Return [X, Y] of the center of cell containing provided text 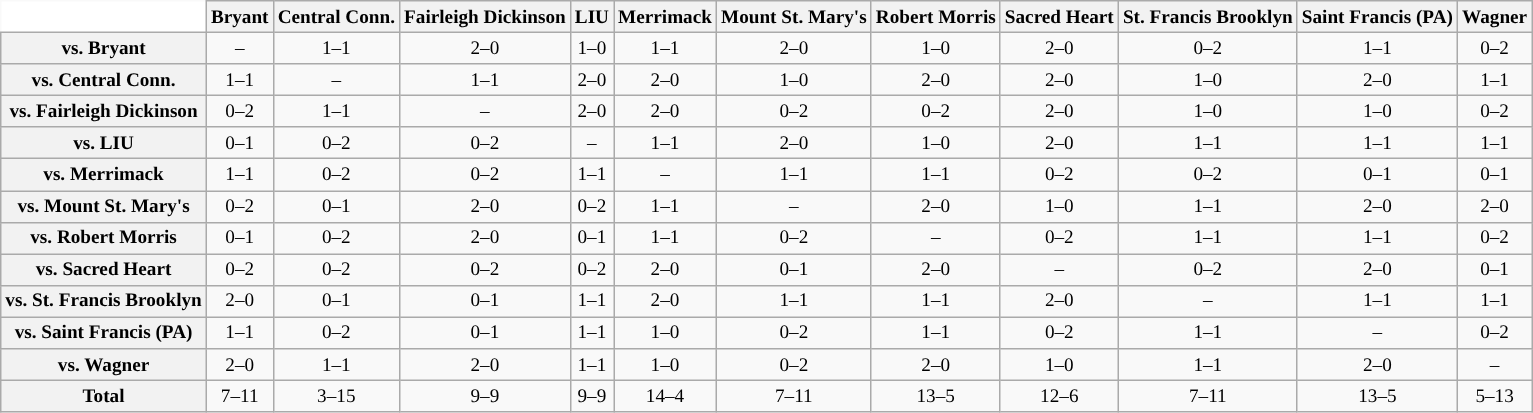
Bryant [240, 17]
5–13 [1494, 396]
vs. Central Conn. [104, 80]
vs. Mount St. Mary's [104, 206]
Saint Francis (PA) [1377, 17]
12–6 [1059, 396]
vs. Fairleigh Dickinson [104, 111]
vs. Saint Francis (PA) [104, 333]
3–15 [336, 396]
vs. Merrimack [104, 175]
vs. LIU [104, 143]
LIU [592, 17]
Sacred Heart [1059, 17]
vs. St. Francis Brooklyn [104, 301]
Wagner [1494, 17]
14–4 [666, 396]
vs. Robert Morris [104, 238]
Total [104, 396]
Central Conn. [336, 17]
Mount St. Mary's [794, 17]
vs. Bryant [104, 48]
St. Francis Brooklyn [1208, 17]
Merrimack [666, 17]
vs. Sacred Heart [104, 270]
Robert Morris [936, 17]
Fairleigh Dickinson [486, 17]
vs. Wagner [104, 365]
